Determine the (x, y) coordinate at the center of the cell enclosing the given text.  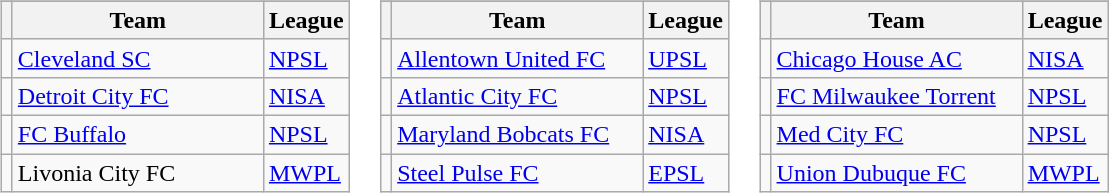
Chicago House AC (896, 58)
FC Milwaukee Torrent (896, 96)
UPSL (686, 58)
Cleveland SC (138, 58)
Detroit City FC (138, 96)
Livonia City FC (138, 173)
FC Buffalo (138, 134)
Allentown United FC (518, 58)
Med City FC (896, 134)
Maryland Bobcats FC (518, 134)
Union Dubuque FC (896, 173)
Steel Pulse FC (518, 173)
Atlantic City FC (518, 96)
EPSL (686, 173)
